Detect which cell encompasses the target text, then output its [X, Y] center coordinate. 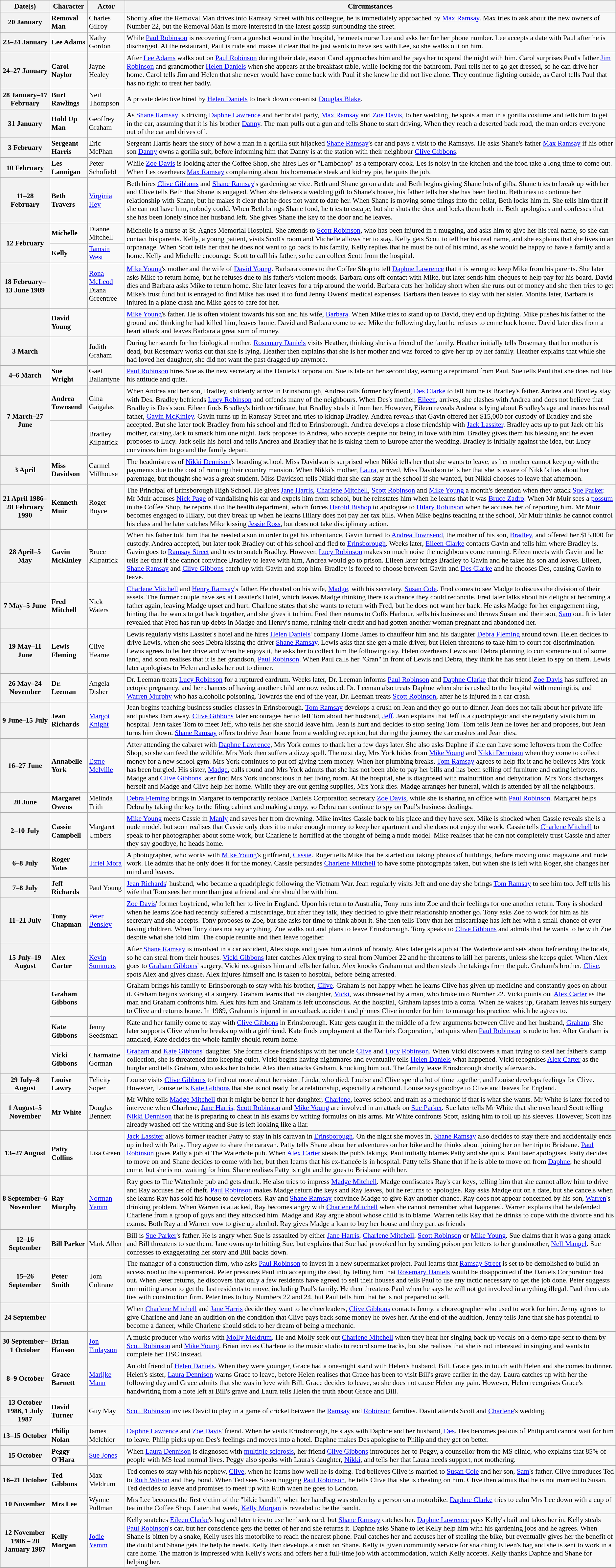
Tony Chapman [69, 921]
6–8 July [25, 864]
10 November [25, 1504]
Felicity Soper [106, 1084]
13 October 1986, 1 July 1987 [25, 1411]
Cassie Campbell [69, 831]
2–10 July [25, 831]
Angela Disher [106, 688]
Norman Yemm [106, 1203]
12–16 September [25, 1244]
Eric McPhan [106, 148]
23–24 January [25, 42]
Mark Allen [106, 1244]
Clive Hearne [106, 651]
Actor [106, 6]
16–21 October [25, 1480]
Peggy O'Hara [69, 1456]
7–8 July [25, 888]
15–26 September [25, 1280]
Peter Schofield [106, 168]
29 July–8 August [25, 1084]
Gavin McKinley [69, 556]
Charmaine Gorman [106, 1059]
11–28 February [25, 200]
Scott Robinson invites David to play in a game of cricket between the Ramsay and Robinson families. David attends Scott and Charlene's wedding. [370, 1411]
8–9 October [25, 1378]
Nick Waters [106, 606]
Melinda Frith [106, 802]
Ray Murphy [69, 1203]
Miss Davidson [69, 470]
Margaret Umbers [106, 831]
Neil Thompson [106, 99]
Kenneth Muir [69, 507]
Alex Carter [69, 961]
Sergeant Harris [69, 148]
1 August–5 November [25, 1112]
Removal Man [69, 22]
Kelly Morgan [69, 1541]
Grace Barnett [69, 1378]
24–27 January [25, 71]
Kathy Gordon [106, 42]
Guy May [106, 1411]
Vicki Gibbons [69, 1059]
Michelle [69, 233]
Beth Travers [69, 200]
9 June–15 July [25, 720]
Carmel Millhouse [106, 470]
3 February [25, 148]
Jon Finlayson [106, 1346]
15 October [25, 1456]
Virginia Hey [106, 200]
Bradley Kilpatrick [106, 438]
4–6 March [25, 375]
10 February [25, 168]
Jenny Seedsman [106, 1031]
Gael Ballantyne [106, 375]
David Turner [69, 1411]
David Young [69, 323]
Andrea Townsend [69, 403]
13–27 August [25, 1153]
Mrs Lee [69, 1504]
Character [69, 6]
24 September [25, 1318]
18 February–13 June 1989 [25, 286]
Jodie Yemm [106, 1541]
Margaret Owens [69, 802]
16–27 June [25, 766]
Marijke Mann [106, 1378]
Roger Yates [69, 864]
Sue Jones [106, 1456]
28 April–5 May [25, 556]
15 July–19 August [25, 961]
Les Lannigan [69, 168]
13–15 October [25, 1435]
Judith Graham [106, 351]
Roger Boyce [106, 507]
Graham Gibbons [69, 998]
26 May–24 November [25, 688]
28 January–17 February [25, 99]
8 September–6 November [25, 1203]
Lewis Fleming [69, 651]
Bruce Kilpatrick [106, 556]
Sue Wright [69, 375]
Patty Collins [69, 1153]
Jeff Richards [69, 888]
Annabelle York [69, 766]
Tiriel Mora [106, 864]
Louise Lawry [69, 1084]
Fred Mitchell [69, 606]
31 January [25, 124]
20 June [25, 802]
Mr White [69, 1112]
Hold Up Man [69, 124]
20 January [25, 22]
Peter Smith [69, 1280]
Philip Nolan [69, 1435]
Tom Coltrane [106, 1280]
Lee Adams [69, 42]
Gina Gaigalas [106, 403]
A private detective hired by Helen Daniels to track down con-artist Douglas Blake. [370, 99]
19 May–11 June [25, 651]
7 March–27 June [25, 421]
Dr. Leeman [69, 688]
7 May–5 June [25, 606]
Circumstances [370, 6]
Paul Young [106, 888]
Tamsin West [106, 253]
Jean Richards [69, 720]
Peter Bensley [106, 921]
12 November 1986 – 28 January 1987 [25, 1541]
Kate Gibbons [69, 1031]
Max Meldrum [106, 1480]
30 September–1 October [25, 1346]
Jayne Healey [106, 71]
Burt Rawlings [69, 99]
Kevin Summers [106, 961]
Bill Parker [69, 1244]
11–21 July [25, 921]
21 April 1986–28 February 1990 [25, 507]
Margot Knight [106, 720]
Esme Melville [106, 766]
Date(s) [25, 6]
Charles Gilroy [106, 22]
3 April [25, 470]
12 February [25, 243]
Rona McLeodDiana Greentree [106, 286]
Carol Naylor [69, 71]
Dianne Mitchell [106, 233]
Geoffrey Graham [106, 124]
3 March [25, 351]
Ted Gibbons [69, 1480]
Douglas Bennett [106, 1112]
Wynne Pullman [106, 1504]
Kelly [69, 253]
James Melchior [106, 1435]
Brian Hanson [69, 1346]
Lisa Green [106, 1153]
